For the text-containing cell, return its midpoint in (x, y) coordinate format. 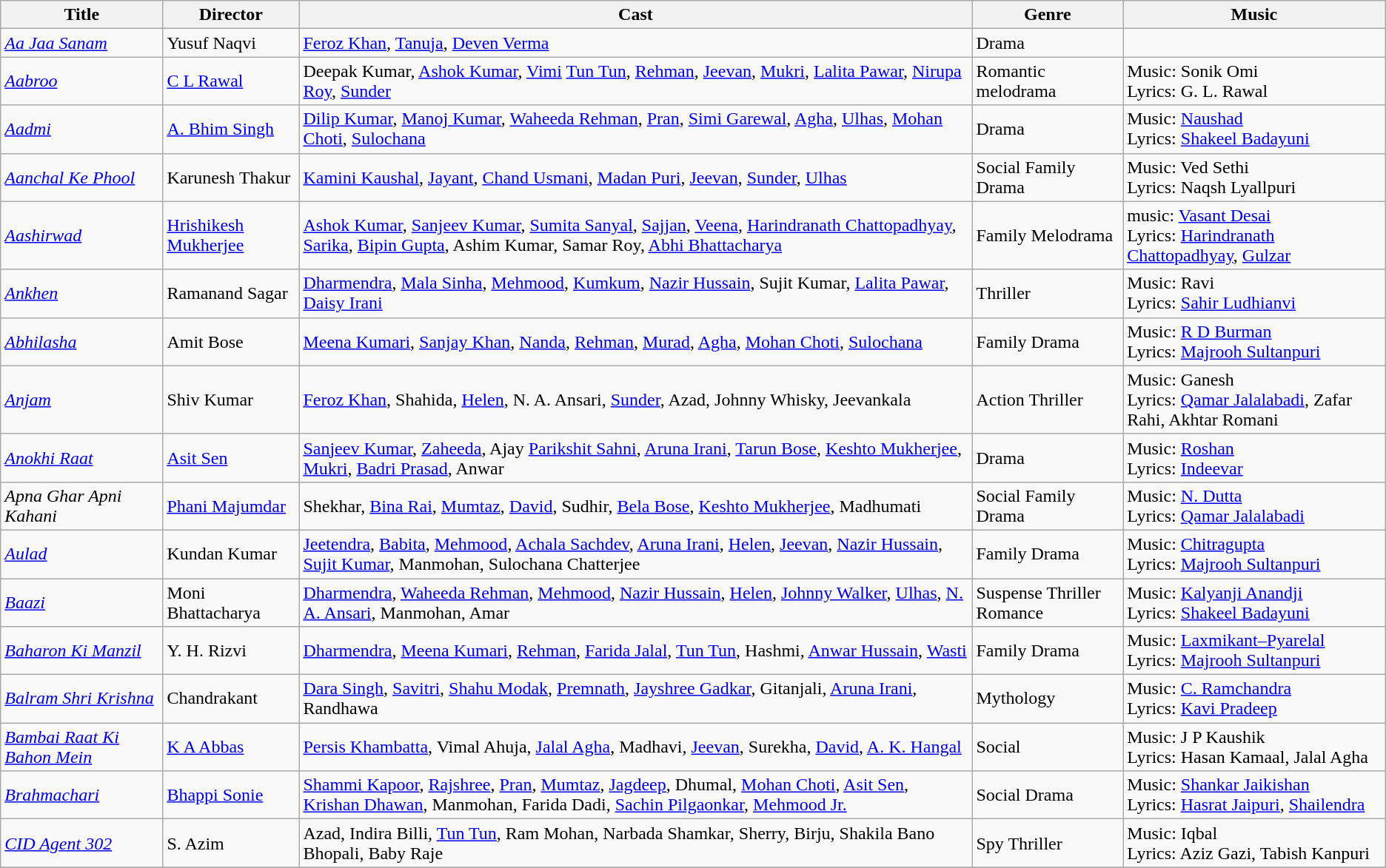
Y. H. Rizvi (231, 651)
Bhappi Sonie (231, 795)
Hrishikesh Mukherjee (231, 235)
A. Bhim Singh (231, 129)
Cast (635, 15)
Action Thriller (1048, 400)
Aa Jaa Sanam (81, 43)
Dharmendra, Waheeda Rehman, Mehmood, Nazir Hussain, Helen, Johnny Walker, Ulhas, N. A. Ansari, Manmohan, Amar (635, 602)
Kamini Kaushal, Jayant, Chand Usmani, Madan Puri, Jeevan, Sunder, Ulhas (635, 178)
Music: NaushadLyrics: Shakeel Badayuni (1254, 129)
Social Drama (1048, 795)
Kundan Kumar (231, 554)
Sanjeev Kumar, Zaheeda, Ajay Parikshit Sahni, Aruna Irani, Tarun Bose, Keshto Mukherjee, Mukri, Badri Prasad, Anwar (635, 457)
Baharon Ki Manzil (81, 651)
C L Rawal (231, 81)
Yusuf Naqvi (231, 43)
Music: RoshanLyrics: Indeevar (1254, 457)
Aashirwad (81, 235)
Director (231, 15)
Dharmendra, Meena Kumari, Rehman, Farida Jalal, Tun Tun, Hashmi, Anwar Hussain, Wasti (635, 651)
Dilip Kumar, Manoj Kumar, Waheeda Rehman, Pran, Simi Garewal, Agha, Ulhas, Mohan Choti, Sulochana (635, 129)
Music: N. DuttaLyrics: Qamar Jalalabadi (1254, 506)
Music: Shankar JaikishanLyrics: Hasrat Jaipuri, Shailendra (1254, 795)
CID Agent 302 (81, 844)
Family Melodrama (1048, 235)
Music: Laxmikant–PyarelalLyrics: Majrooh Sultanpuri (1254, 651)
Moni Bhattacharya (231, 602)
Thriller (1048, 293)
Shammi Kapoor, Rajshree, Pran, Mumtaz, Jagdeep, Dhumal, Mohan Choti, Asit Sen, Krishan Dhawan, Manmohan, Farida Dadi, Sachin Pilgaonkar, Mehmood Jr. (635, 795)
Aulad (81, 554)
Bambai Raat Ki Bahon Mein (81, 747)
Apna Ghar Apni Kahani (81, 506)
music: Vasant DesaiLyrics: Harindranath Chattopadhyay, Gulzar (1254, 235)
Asit Sen (231, 457)
Aanchal Ke Phool (81, 178)
Mythology (1048, 699)
Dara Singh, Savitri, Shahu Modak, Premnath, Jayshree Gadkar, Gitanjali, Aruna Irani, Randhawa (635, 699)
Genre (1048, 15)
Shiv Kumar (231, 400)
Feroz Khan, Shahida, Helen, N. A. Ansari, Sunder, Azad, Johnny Whisky, Jeevankala (635, 400)
Brahmachari (81, 795)
Dharmendra, Mala Sinha, Mehmood, Kumkum, Nazir Hussain, Sujit Kumar, Lalita Pawar, Daisy Irani (635, 293)
Aabroo (81, 81)
Music: ChitraguptaLyrics: Majrooh Sultanpuri (1254, 554)
Feroz Khan, Tanuja, Deven Verma (635, 43)
Persis Khambatta, Vimal Ahuja, Jalal Agha, Madhavi, Jeevan, Surekha, David, A. K. Hangal (635, 747)
Music: Kalyanji AnandjiLyrics: Shakeel Badayuni (1254, 602)
Shekhar, Bina Rai, Mumtaz, David, Sudhir, Bela Bose, Keshto Mukherjee, Madhumati (635, 506)
Karunesh Thakur (231, 178)
Balram Shri Krishna (81, 699)
Chandrakant (231, 699)
Suspense Thriller Romance (1048, 602)
Social (1048, 747)
Phani Majumdar (231, 506)
K A Abbas (231, 747)
Deepak Kumar, Ashok Kumar, Vimi Tun Tun, Rehman, Jeevan, Mukri, Lalita Pawar, Nirupa Roy, Sunder (635, 81)
Ramanand Sagar (231, 293)
Aadmi (81, 129)
Music: RaviLyrics: Sahir Ludhianvi (1254, 293)
Music (1254, 15)
Ashok Kumar, Sanjeev Kumar, Sumita Sanyal, Sajjan, Veena, Harindranath Chattopadhyay, Sarika, Bipin Gupta, Ashim Kumar, Samar Roy, Abhi Bhattacharya (635, 235)
Music: Ved SethiLyrics: Naqsh Lyallpuri (1254, 178)
Meena Kumari, Sanjay Khan, Nanda, Rehman, Murad, Agha, Mohan Choti, Sulochana (635, 342)
Music: R D BurmanLyrics: Majrooh Sultanpuri (1254, 342)
Spy Thriller (1048, 844)
Music: Sonik OmiLyrics: G. L. Rawal (1254, 81)
S. Azim (231, 844)
Ankhen (81, 293)
Music: C. RamchandraLyrics: Kavi Pradeep (1254, 699)
Music: IqbalLyrics: Aziz Gazi, Tabish Kanpuri (1254, 844)
Romantic melodrama (1048, 81)
Title (81, 15)
Baazi (81, 602)
Azad, Indira Billi, Tun Tun, Ram Mohan, Narbada Shamkar, Sherry, Birju, Shakila Bano Bhopali, Baby Raje (635, 844)
Anjam (81, 400)
Abhilasha (81, 342)
Anokhi Raat (81, 457)
Music: J P KaushikLyrics: Hasan Kamaal, Jalal Agha (1254, 747)
Music: GaneshLyrics: Qamar Jalalabadi, Zafar Rahi, Akhtar Romani (1254, 400)
Jeetendra, Babita, Mehmood, Achala Sachdev, Aruna Irani, Helen, Jeevan, Nazir Hussain, Sujit Kumar, Manmohan, Sulochana Chatterjee (635, 554)
Amit Bose (231, 342)
